From the cell containing the given text, extract its center point as [X, Y] coordinate. 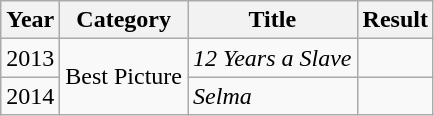
2014 [30, 96]
Category [124, 20]
Year [30, 20]
2013 [30, 58]
12 Years a Slave [273, 58]
Selma [273, 96]
Title [273, 20]
Best Picture [124, 77]
Result [395, 20]
